Return the [x, y] coordinate for the center point of the cell that contains the specified text.  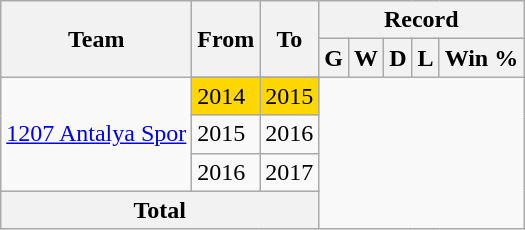
Record [422, 20]
Win % [482, 58]
D [398, 58]
L [426, 58]
To [290, 39]
From [226, 39]
1207 Antalya Spor [96, 134]
2017 [290, 172]
W [366, 58]
Team [96, 39]
2014 [226, 96]
G [334, 58]
Total [160, 210]
